Determine the [x, y] coordinate at the center of the cell enclosing the given text.  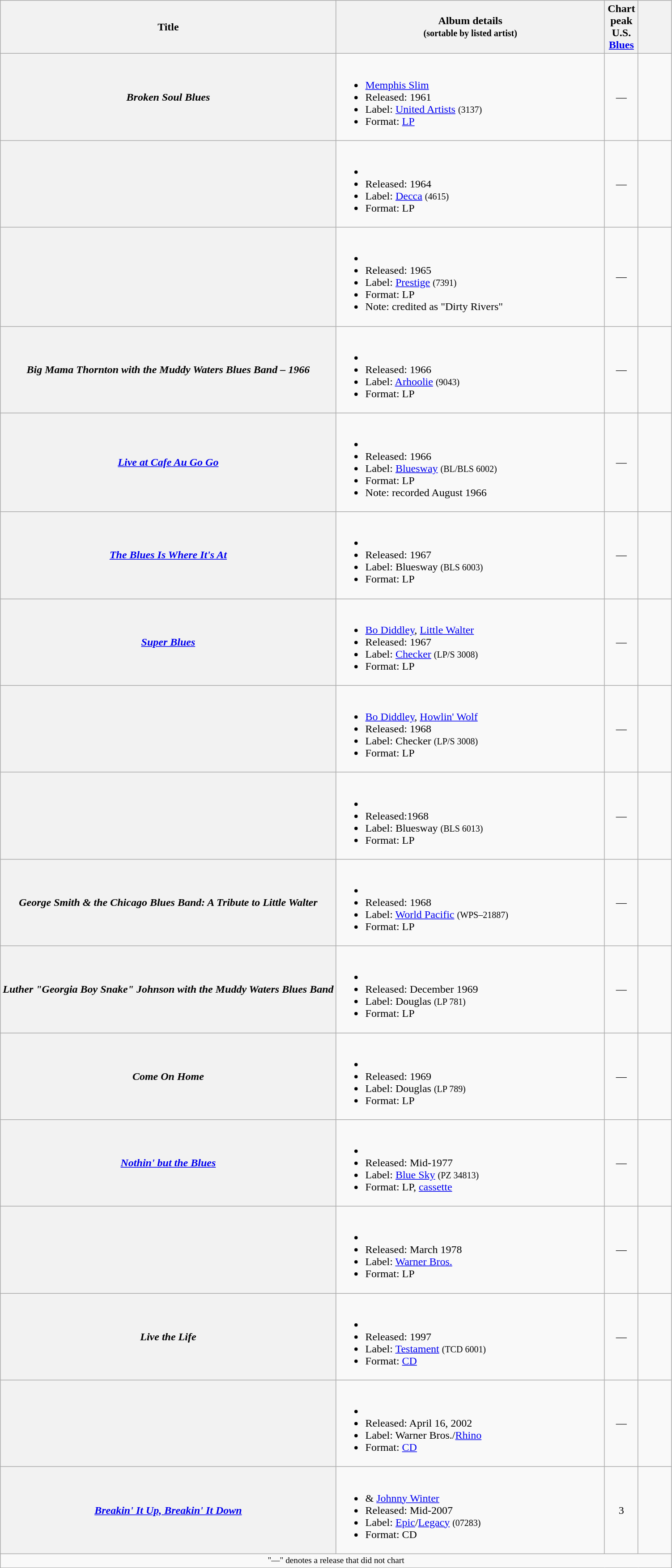
Album details(sortable by listed artist) [470, 27]
3 [621, 1510]
Released: Mid-1977Label: Blue Sky (PZ 34813)Format: LP, cassette [470, 1163]
Bo Diddley, Little WalterReleased: 1967Label: Checker (LP/S 3008)Format: LP [470, 642]
Released: March 1978Label: Warner Bros.Format: LP [470, 1250]
Breakin' It Up, Breakin' It Down [168, 1510]
Nothin' but the Blues [168, 1163]
Released: 1965Label: Prestige (7391)Format: LPNote: credited as "Dirty Rivers" [470, 276]
George Smith & the Chicago Blues Band: A Tribute to Little Walter [168, 902]
Released: 1964Label: Decca (4615)Format: LP [470, 184]
"—" denotes a release that did not chart [336, 1561]
Title [168, 27]
& Johnny WinterReleased: Mid-2007Label: Epic/Legacy (07283)Format: CD [470, 1510]
Released: 1966Label: Bluesway (BL/BLS 6002)Format: LPNote: recorded August 1966 [470, 463]
Released: December 1969Label: Douglas (LP 781)Format: LP [470, 989]
Luther "Georgia Boy Snake" Johnson with the Muddy Waters Blues Band [168, 989]
The Blues Is Where It's At [168, 555]
Released: 1969Label: Douglas (LP 789)Format: LP [470, 1076]
ChartpeakU.S.Blues [621, 27]
Memphis SlimReleased: 1961Label: United Artists (3137)Format: LP [470, 97]
Big Mama Thornton with the Muddy Waters Blues Band – 1966 [168, 370]
Released: 1967Label: Bluesway (BLS 6003)Format: LP [470, 555]
Released: April 16, 2002Label: Warner Bros./RhinoFormat: CD [470, 1424]
Broken Soul Blues [168, 97]
Released: 1997Label: Testament (TCD 6001)Format: CD [470, 1337]
Released: 1966Label: Arhoolie (9043)Format: LP [470, 370]
Released:1968Label: Bluesway (BLS 6013)Format: LP [470, 816]
Released: 1968Label: World Pacific (WPS–21887)Format: LP [470, 902]
Live at Cafe Au Go Go [168, 463]
Come On Home [168, 1076]
Live the Life [168, 1337]
Bo Diddley, Howlin' WolfReleased: 1968Label: Checker (LP/S 3008)Format: LP [470, 729]
Super Blues [168, 642]
